Search for the cell housing the specified text and yield its [x, y] center coordinate. 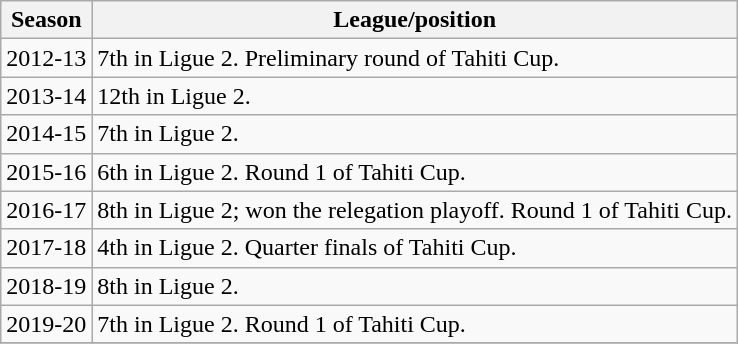
7th in Ligue 2. [415, 134]
8th in Ligue 2. [415, 286]
2018-19 [46, 286]
2015-16 [46, 172]
7th in Ligue 2. Round 1 of Tahiti Cup. [415, 324]
2019-20 [46, 324]
8th in Ligue 2; won the relegation playoff. Round 1 of Tahiti Cup. [415, 210]
6th in Ligue 2. Round 1 of Tahiti Cup. [415, 172]
12th in Ligue 2. [415, 96]
2013-14 [46, 96]
2012-13 [46, 58]
4th in Ligue 2. Quarter finals of Tahiti Cup. [415, 248]
2017-18 [46, 248]
2016-17 [46, 210]
7th in Ligue 2. Preliminary round of Tahiti Cup. [415, 58]
Season [46, 20]
League/position [415, 20]
2014-15 [46, 134]
